Return the [X, Y] coordinate for the center point of the cell that contains the specified text.  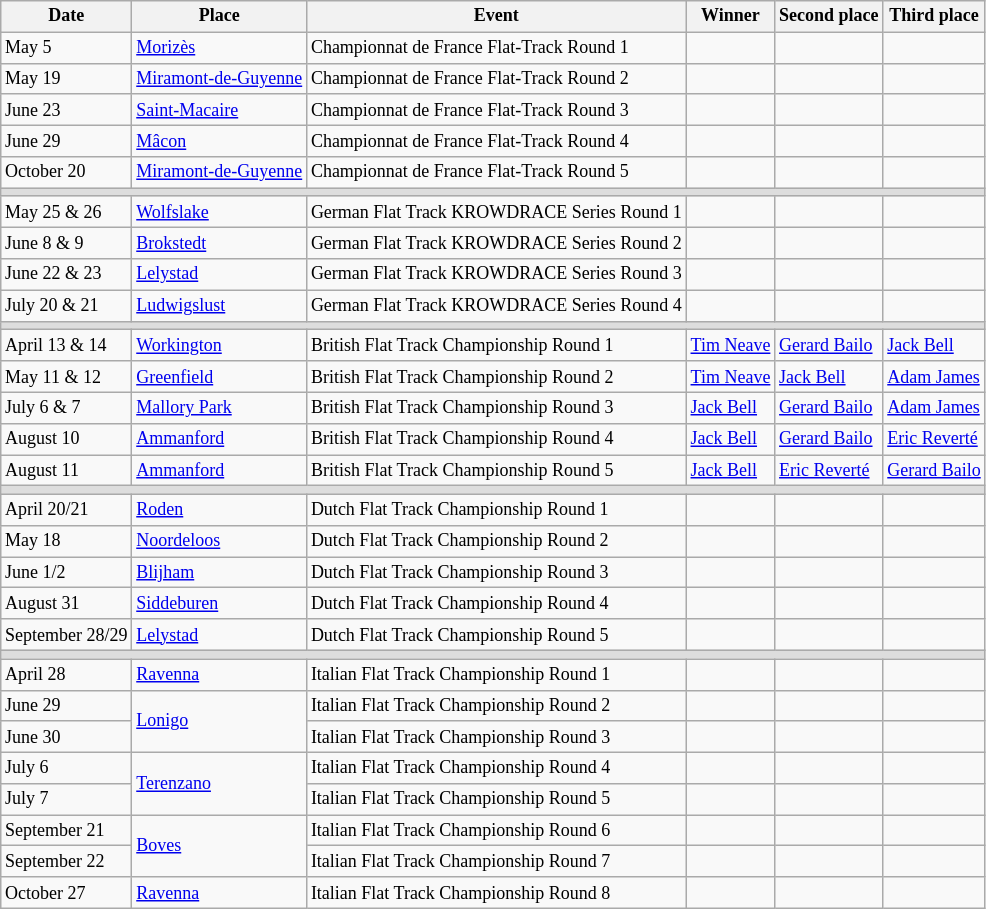
September 22 [66, 862]
British Flat Track Championship Round 5 [497, 470]
Italian Flat Track Championship Round 2 [497, 706]
Championnat de France Flat-Track Round 3 [497, 110]
Italian Flat Track Championship Round 7 [497, 862]
Event [497, 16]
August 31 [66, 604]
Saint-Macaire [220, 110]
Championnat de France Flat-Track Round 2 [497, 78]
Championnat de France Flat-Track Round 4 [497, 140]
Italian Flat Track Championship Round 1 [497, 674]
August 11 [66, 470]
Dutch Flat Track Championship Round 4 [497, 604]
July 6 [66, 768]
Place [220, 16]
August 10 [66, 438]
Ludwigslust [220, 306]
Siddeburen [220, 604]
Italian Flat Track Championship Round 8 [497, 892]
British Flat Track Championship Round 1 [497, 346]
Italian Flat Track Championship Round 5 [497, 800]
German Flat Track KROWDRACE Series Round 1 [497, 212]
May 25 & 26 [66, 212]
October 27 [66, 892]
Roden [220, 510]
Lonigo [220, 721]
German Flat Track KROWDRACE Series Round 4 [497, 306]
Second place [829, 16]
Greenfield [220, 376]
German Flat Track KROWDRACE Series Round 2 [497, 244]
September 21 [66, 830]
June 1/2 [66, 572]
May 19 [66, 78]
May 18 [66, 542]
Terenzano [220, 783]
Mâcon [220, 140]
June 8 & 9 [66, 244]
British Flat Track Championship Round 4 [497, 438]
Morizès [220, 48]
April 20/21 [66, 510]
May 11 & 12 [66, 376]
Blijham [220, 572]
July 7 [66, 800]
British Flat Track Championship Round 3 [497, 408]
Boves [220, 846]
British Flat Track Championship Round 2 [497, 376]
Italian Flat Track Championship Round 3 [497, 736]
Dutch Flat Track Championship Round 2 [497, 542]
June 22 & 23 [66, 274]
Championnat de France Flat-Track Round 5 [497, 172]
October 20 [66, 172]
May 5 [66, 48]
Italian Flat Track Championship Round 4 [497, 768]
Dutch Flat Track Championship Round 5 [497, 634]
Date [66, 16]
July 20 & 21 [66, 306]
June 23 [66, 110]
Italian Flat Track Championship Round 6 [497, 830]
Brokstedt [220, 244]
April 13 & 14 [66, 346]
Mallory Park [220, 408]
German Flat Track KROWDRACE Series Round 3 [497, 274]
Workington [220, 346]
September 28/29 [66, 634]
July 6 & 7 [66, 408]
Winner [730, 16]
Dutch Flat Track Championship Round 3 [497, 572]
Wolfslake [220, 212]
April 28 [66, 674]
Noordeloos [220, 542]
Third place [934, 16]
Championnat de France Flat-Track Round 1 [497, 48]
Dutch Flat Track Championship Round 1 [497, 510]
June 30 [66, 736]
